Return [X, Y] of the center of cell containing provided text 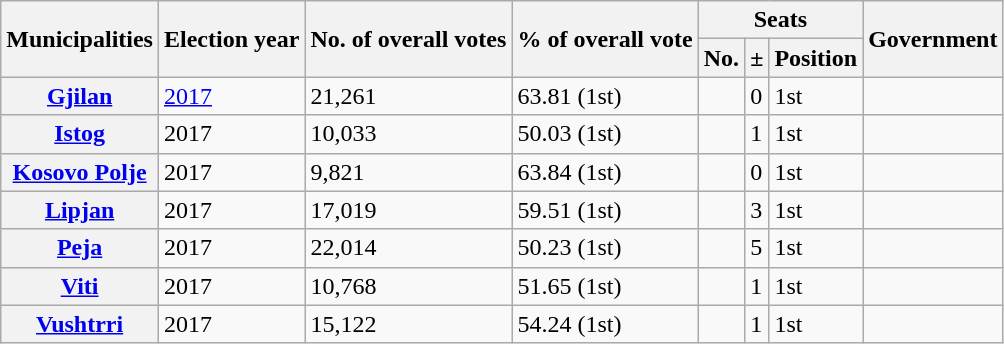
3 [757, 210]
Viti [80, 286]
15,122 [408, 324]
Vushtrri [80, 324]
5 [757, 248]
21,261 [408, 96]
Lipjan [80, 210]
No. [721, 58]
10,768 [408, 286]
10,033 [408, 134]
Seats [780, 20]
Gjilan [80, 96]
% of overall vote [605, 39]
No. of overall votes [408, 39]
50.03 (1st) [605, 134]
17,019 [408, 210]
54.24 (1st) [605, 324]
Peja [80, 248]
59.51 (1st) [605, 210]
Kosovo Polje [80, 172]
Government [933, 39]
63.84 (1st) [605, 172]
Municipalities [80, 39]
22,014 [408, 248]
51.65 (1st) [605, 286]
63.81 (1st) [605, 96]
9,821 [408, 172]
Istog [80, 134]
± [757, 58]
50.23 (1st) [605, 248]
Position [816, 58]
Election year [231, 39]
